From the cell containing the given text, extract its center point as (X, Y) coordinate. 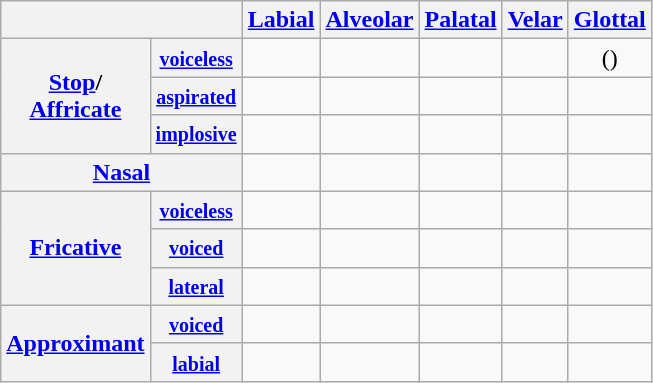
Velar (535, 20)
Fricative (76, 248)
lateral (196, 286)
Glottal (610, 20)
implosive (196, 134)
() (610, 58)
Alveolar (370, 20)
labial (196, 362)
Palatal (460, 20)
Nasal (122, 172)
Approximant (76, 343)
Labial (281, 20)
aspirated (196, 96)
Stop/Affricate (76, 96)
